For the text-containing cell, return its midpoint in (X, Y) coordinate format. 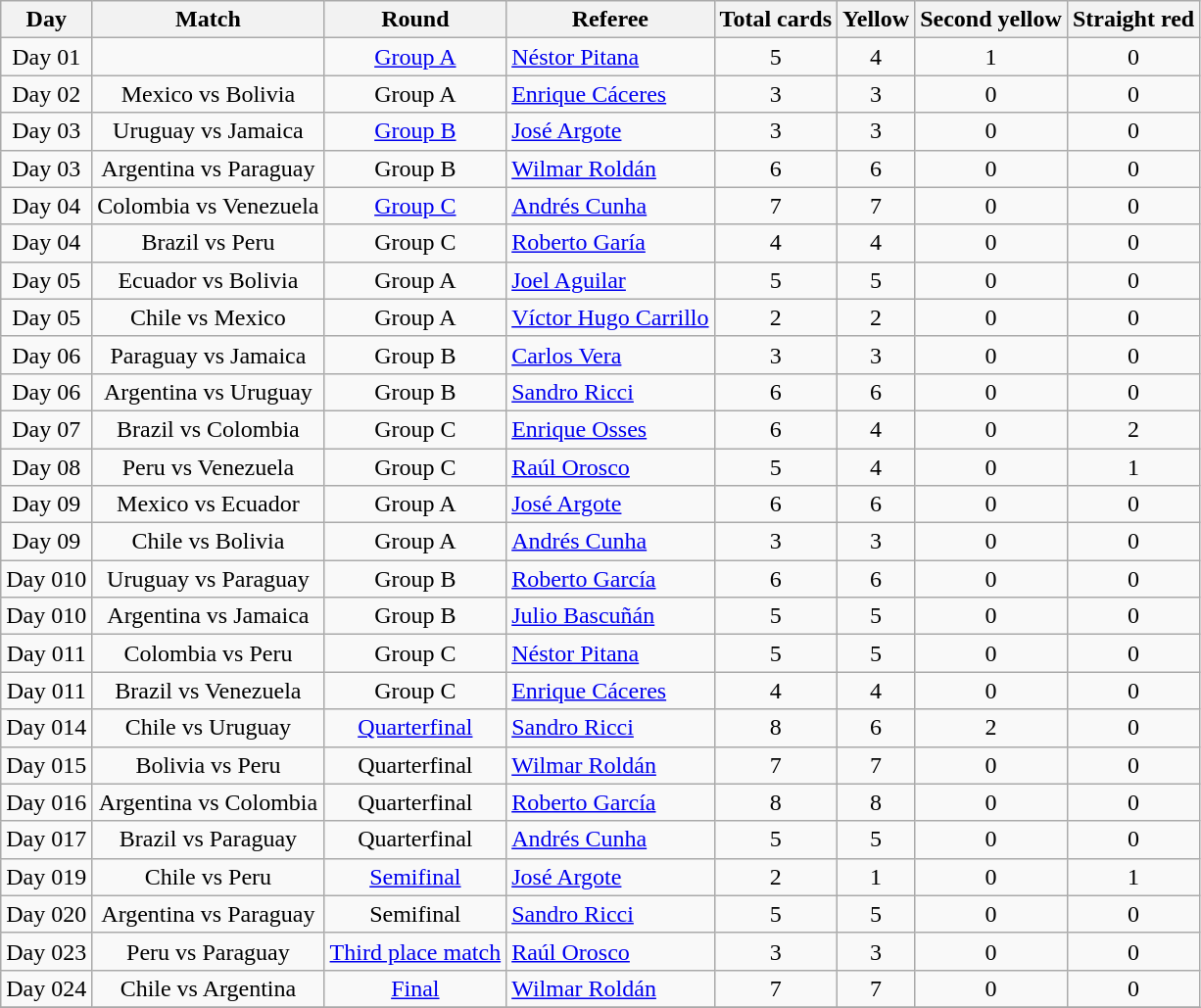
Round (415, 20)
Brazil vs Paraguay (208, 840)
Day 02 (47, 94)
Day 019 (47, 877)
Day (47, 20)
Mexico vs Ecuador (208, 504)
Day 017 (47, 840)
Julio Bascuñán (610, 616)
Roberto Garía (610, 243)
Day 016 (47, 802)
Argentina vs Colombia (208, 802)
Second yellow (991, 20)
Day 08 (47, 467)
Chile vs Argentina (208, 988)
Peru vs Venezuela (208, 467)
Total cards (776, 20)
Carlos Vera (610, 355)
Joel Aguilar (610, 280)
Ecuador vs Bolivia (208, 280)
Mexico vs Bolivia (208, 94)
Chile vs Peru (208, 877)
Chile vs Bolivia (208, 542)
Chile vs Mexico (208, 317)
Third place match (415, 951)
Yellow (876, 20)
Match (208, 20)
Day 024 (47, 988)
Colombia vs Peru (208, 653)
Colombia vs Venezuela (208, 206)
Uruguay vs Jamaica (208, 131)
Day 014 (47, 728)
Day 07 (47, 429)
Brazil vs Colombia (208, 429)
Straight red (1132, 20)
Paraguay vs Jamaica (208, 355)
Víctor Hugo Carrillo (610, 317)
Referee (610, 20)
Peru vs Paraguay (208, 951)
Day 023 (47, 951)
Brazil vs Venezuela (208, 691)
Enrique Osses (610, 429)
Argentina vs Jamaica (208, 616)
Bolivia vs Peru (208, 765)
Chile vs Uruguay (208, 728)
Brazil vs Peru (208, 243)
Day 01 (47, 57)
Day 015 (47, 765)
Day 020 (47, 914)
Argentina vs Uruguay (208, 392)
Uruguay vs Paraguay (208, 579)
Final (415, 988)
